Pinpoint the cell where the given text exists, returning its [X, Y] midpoint coordinate. 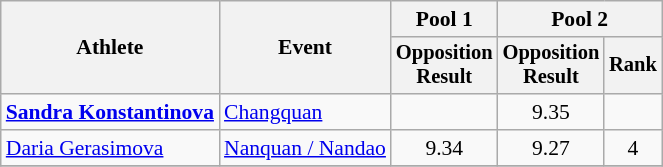
Rank [633, 66]
4 [633, 148]
Daria Gerasimova [110, 148]
9.34 [444, 148]
Sandra Konstantinova [110, 112]
Changquan [305, 112]
9.27 [552, 148]
Event [305, 48]
Pool 2 [580, 19]
Athlete [110, 48]
Pool 1 [444, 19]
9.35 [552, 112]
Nanquan / Nandao [305, 148]
